Extract the [X, Y] coordinate from the center of the cell holding the provided text.  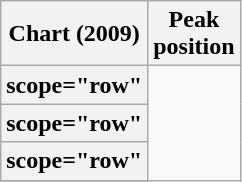
Chart (2009) [74, 34]
Peakposition [194, 34]
